Locate the cell with the specified text and output its [X, Y] center coordinate. 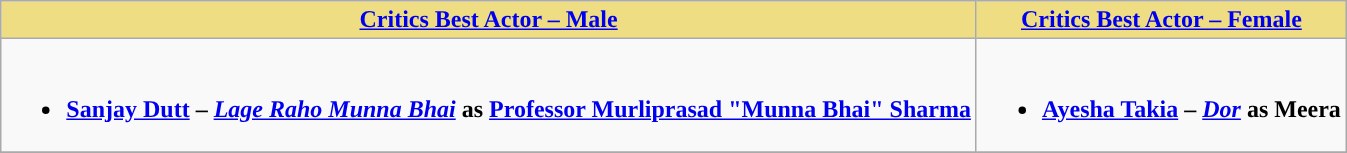
Sanjay Dutt – Lage Raho Munna Bhai as Professor Murliprasad "Munna Bhai" Sharma [489, 96]
Critics Best Actor – Female [1161, 20]
Critics Best Actor – Male [489, 20]
Ayesha Takia – Dor as Meera [1161, 96]
